Return the (x, y) coordinate for the center point of the cell that contains the specified text.  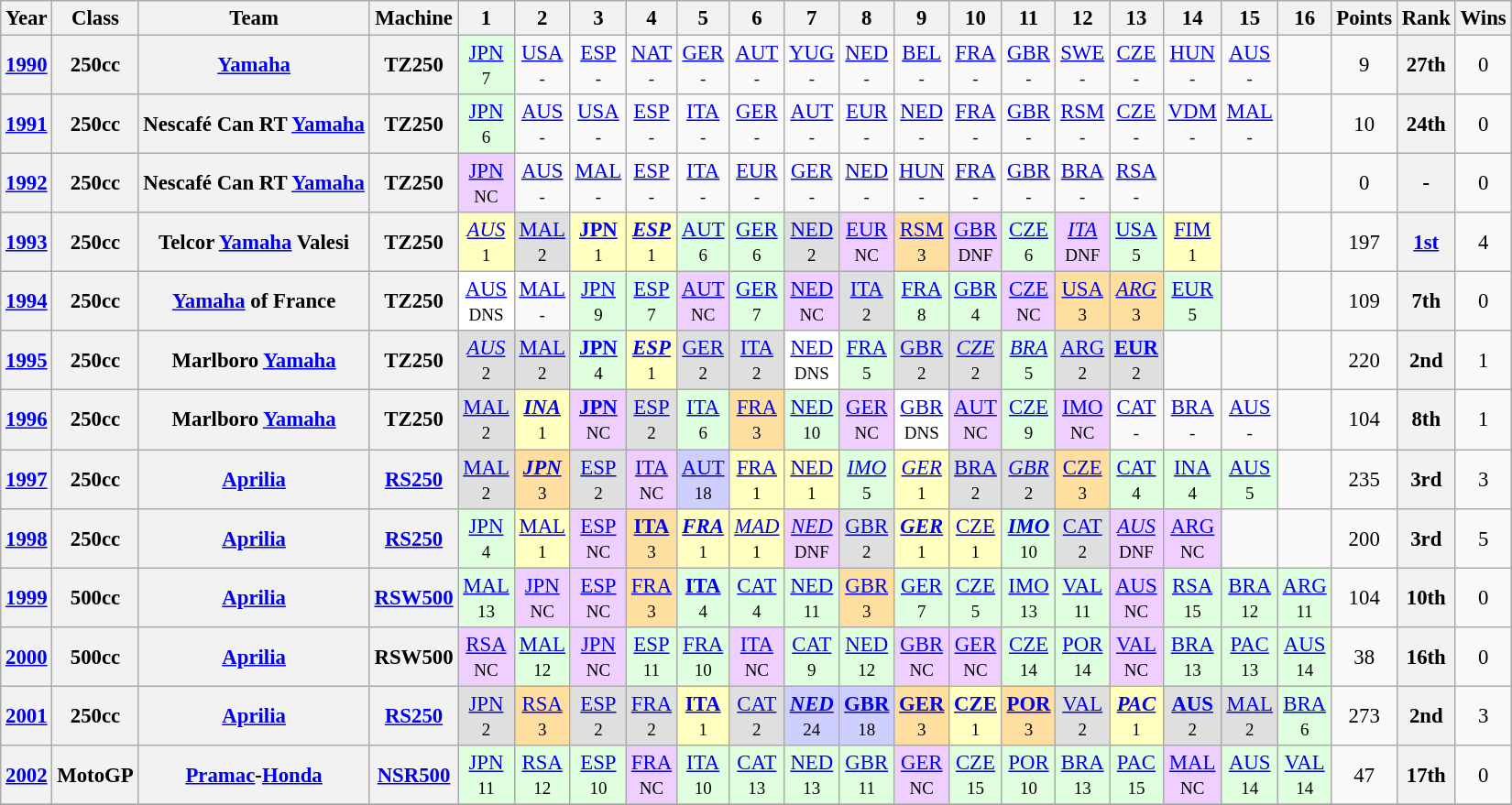
AUS5 (1250, 480)
13 (1136, 18)
YUG- (812, 66)
ITADNF (1083, 242)
BRA12 (1250, 597)
Points (1364, 18)
USA5 (1136, 242)
JPN11 (486, 775)
JPN9 (597, 302)
NEDDNF (812, 538)
1996 (27, 419)
NAT- (652, 66)
8th (1426, 419)
NEDDNS (812, 361)
Pramac-Honda (254, 775)
14 (1192, 18)
GBR11 (867, 775)
FRA8 (922, 302)
ITA3 (652, 538)
1997 (27, 480)
235 (1364, 480)
47 (1364, 775)
ARGNC (1192, 538)
IMONC (1083, 419)
CZENC (1028, 302)
MotoGP (95, 775)
GBRNC (922, 656)
17th (1426, 775)
MAL13 (486, 597)
CZE14 (1028, 656)
27th (1426, 66)
24th (1426, 125)
AUS1 (486, 242)
1st (1426, 242)
16 (1305, 18)
NED1 (812, 480)
FRANC (652, 775)
109 (1364, 302)
2002 (27, 775)
VALNC (1136, 656)
NED10 (812, 419)
AUT18 (702, 480)
RSM3 (922, 242)
POR10 (1028, 775)
CZE5 (975, 597)
AUSNC (1136, 597)
ESP10 (597, 775)
CAT13 (757, 775)
IMO5 (867, 480)
CZE6 (1028, 242)
16th (1426, 656)
NSR500 (414, 775)
Machine (414, 18)
2 (542, 18)
1991 (27, 125)
GBR18 (867, 716)
ESP7 (652, 302)
POR3 (1028, 716)
VAL11 (1083, 597)
- (1426, 183)
BRA5 (1028, 361)
POR14 (1083, 656)
ITA6 (702, 419)
12 (1083, 18)
7 (812, 18)
38 (1364, 656)
PAC1 (1136, 716)
BRA6 (1305, 716)
Wins (1483, 18)
Rank (1426, 18)
ESP11 (652, 656)
ITA1 (702, 716)
EUR5 (1192, 302)
INA1 (542, 419)
GER3 (922, 716)
1995 (27, 361)
VAL2 (1083, 716)
2000 (27, 656)
RSA12 (542, 775)
7th (1426, 302)
JPN3 (542, 480)
MAL12 (542, 656)
VDM- (1192, 125)
CZE9 (1028, 419)
CZE2 (975, 361)
JPN6 (486, 125)
10th (1426, 597)
1992 (27, 183)
EURNC (867, 242)
FRA10 (702, 656)
AUT6 (702, 242)
INA4 (1192, 480)
Team (254, 18)
ARG11 (1305, 597)
GER2 (702, 361)
1999 (27, 597)
GER6 (757, 242)
IMO13 (1028, 597)
FRA2 (652, 716)
6 (757, 18)
RSA15 (1192, 597)
GBRDNS (922, 419)
11 (1028, 18)
Year (27, 18)
NED13 (812, 775)
NED11 (812, 597)
ITA4 (702, 597)
1990 (27, 66)
Yamaha of France (254, 302)
MALNC (1192, 775)
USA3 (1083, 302)
AUSDNS (486, 302)
1998 (27, 538)
JPN7 (486, 66)
NEDNC (812, 302)
MAL1 (542, 538)
RSANC (486, 656)
GBR3 (867, 597)
VAL14 (1305, 775)
JPN1 (597, 242)
PAC15 (1136, 775)
MAD1 (757, 538)
CAT- (1136, 419)
RSM- (1083, 125)
NED2 (812, 242)
RSA3 (542, 716)
FRA5 (867, 361)
BRA2 (975, 480)
200 (1364, 538)
Yamaha (254, 66)
GBRDNF (975, 242)
CAT9 (812, 656)
CZE3 (1083, 480)
ITA10 (702, 775)
1993 (27, 242)
ARG3 (1136, 302)
NED12 (867, 656)
PAC13 (1250, 656)
1994 (27, 302)
220 (1364, 361)
BEL- (922, 66)
SWE- (1083, 66)
AUSDNF (1136, 538)
ARG2 (1083, 361)
FIM1 (1192, 242)
8 (867, 18)
2001 (27, 716)
CZE15 (975, 775)
EUR2 (1136, 361)
Telcor Yamaha Valesi (254, 242)
Class (95, 18)
IMO10 (1028, 538)
RSA- (1136, 183)
273 (1364, 716)
15 (1250, 18)
NED24 (812, 716)
GBR4 (975, 302)
JPN2 (486, 716)
197 (1364, 242)
